Detect which cell encompasses the target text, then output its (X, Y) center coordinate. 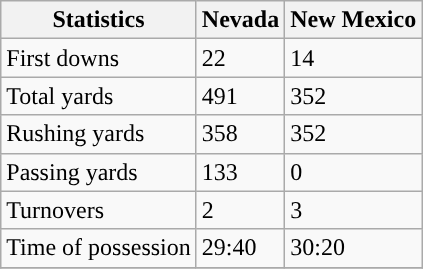
New Mexico (354, 20)
Nevada (240, 20)
Turnovers (99, 210)
2 (240, 210)
Passing yards (99, 172)
Rushing yards (99, 134)
358 (240, 134)
29:40 (240, 248)
Total yards (99, 96)
0 (354, 172)
30:20 (354, 248)
Statistics (99, 20)
First downs (99, 58)
491 (240, 96)
22 (240, 58)
3 (354, 210)
14 (354, 58)
Time of possession (99, 248)
133 (240, 172)
